Provide the (x, y) coordinate of the cell's center where the given text is located.  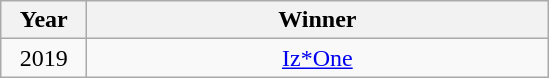
Year (44, 20)
Winner (318, 20)
Iz*One (318, 58)
2019 (44, 58)
